Pinpoint the cell where the given text exists, returning its (x, y) midpoint coordinate. 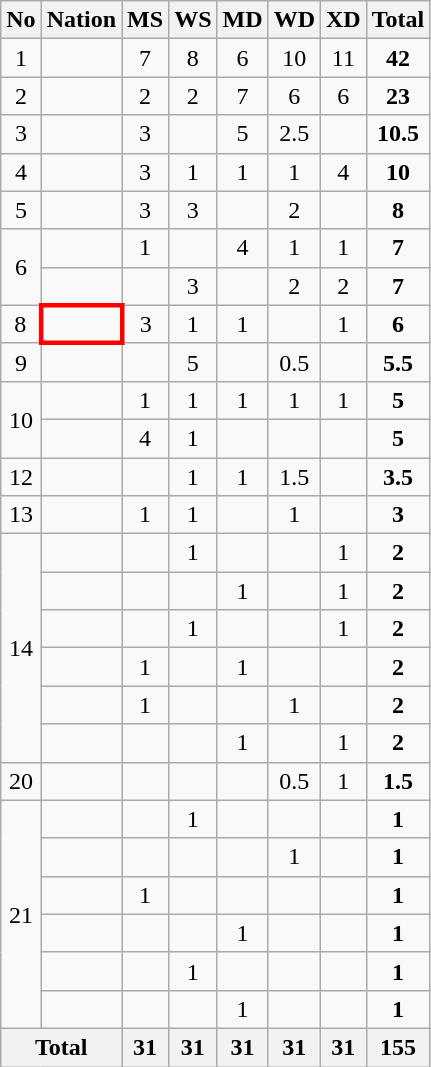
14 (21, 648)
21 (21, 914)
12 (21, 477)
No (21, 20)
23 (398, 96)
XD (344, 20)
42 (398, 58)
WS (193, 20)
5.5 (398, 362)
Nation (81, 20)
20 (21, 781)
MS (146, 20)
10.5 (398, 134)
155 (398, 1047)
3.5 (398, 477)
WD (294, 20)
11 (344, 58)
MD (242, 20)
9 (21, 362)
2.5 (294, 134)
13 (21, 515)
